Pinpoint the cell where the given text exists, returning its (x, y) midpoint coordinate. 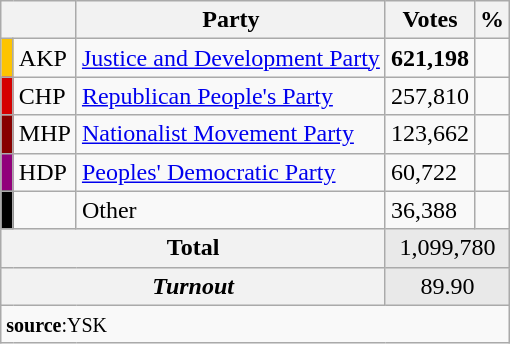
Party (230, 20)
89.90 (447, 286)
Nationalist Movement Party (230, 134)
Republican People's Party (230, 96)
AKP (44, 58)
% (492, 20)
Votes (430, 20)
Total (194, 248)
257,810 (430, 96)
Turnout (194, 286)
Other (230, 210)
1,099,780 (447, 248)
36,388 (430, 210)
621,198 (430, 58)
Peoples' Democratic Party (230, 172)
CHP (44, 96)
MHP (44, 134)
HDP (44, 172)
source:YSK (256, 324)
123,662 (430, 134)
Justice and Development Party (230, 58)
60,722 (430, 172)
